Locate the cell with the specified text and output its [X, Y] center coordinate. 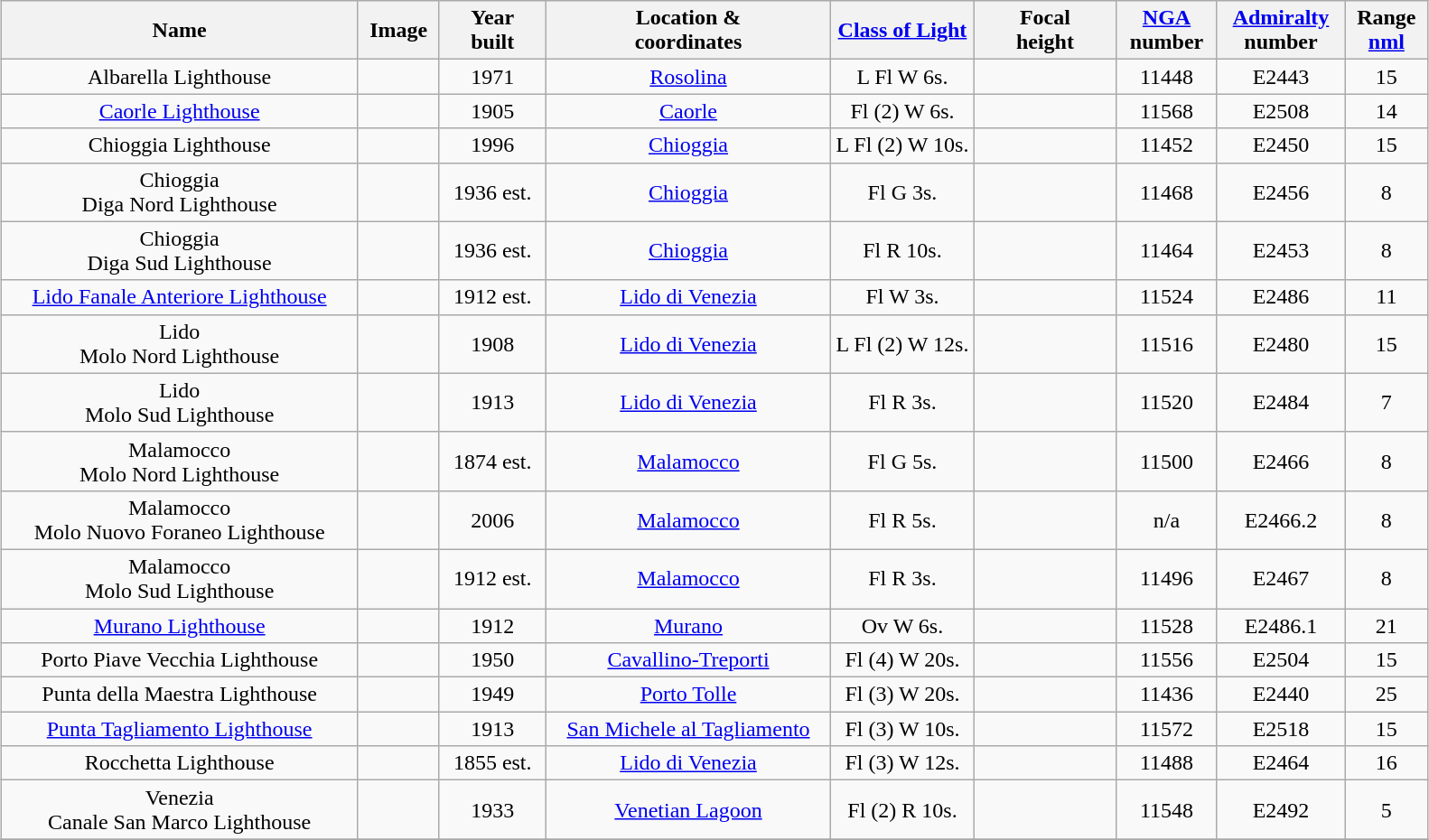
1950 [492, 660]
L Fl W 6s. [902, 77]
11468 [1167, 191]
E2504 [1281, 660]
2006 [492, 520]
E2467 [1281, 578]
1971 [492, 77]
Rosolina [688, 77]
Name [179, 31]
E2466.2 [1281, 520]
LidoMolo Nord Lighthouse [179, 343]
Fl G 3s. [902, 191]
E2508 [1281, 111]
Fl W 3s. [902, 297]
L Fl (2) W 10s. [902, 145]
1905 [492, 111]
11568 [1167, 111]
Rocchetta Lighthouse [179, 763]
Porto Piave Vecchia Lighthouse [179, 660]
11548 [1167, 809]
Admiraltynumber [1281, 31]
11572 [1167, 729]
n/a [1167, 520]
11 [1387, 297]
1996 [492, 145]
Class of Light [902, 31]
LidoMolo Sud Lighthouse [179, 403]
ChioggiaDiga Sud Lighthouse [179, 251]
MalamoccoMolo Sud Lighthouse [179, 578]
VeneziaCanale San Marco Lighthouse [179, 809]
1912 [492, 626]
L Fl (2) W 12s. [902, 343]
Cavallino-Treporti [688, 660]
11556 [1167, 660]
11448 [1167, 77]
ChioggiaDiga Nord Lighthouse [179, 191]
11520 [1167, 403]
Fl G 5s. [902, 461]
E2484 [1281, 403]
11452 [1167, 145]
Fl (3) W 20s. [902, 695]
Murano Lighthouse [179, 626]
E2450 [1281, 145]
7 [1387, 403]
Murano [688, 626]
Fl R 5s. [902, 520]
25 [1387, 695]
11500 [1167, 461]
Fl (2) W 6s. [902, 111]
E2464 [1281, 763]
Fl (3) W 10s. [902, 729]
E2466 [1281, 461]
11464 [1167, 251]
Punta della Maestra Lighthouse [179, 695]
Fl (4) W 20s. [902, 660]
11496 [1167, 578]
Porto Tolle [688, 695]
1949 [492, 695]
Rangenml [1387, 31]
11488 [1167, 763]
Location & coordinates [688, 31]
E2492 [1281, 809]
Punta Tagliamento Lighthouse [179, 729]
11528 [1167, 626]
E2486.1 [1281, 626]
E2443 [1281, 77]
Caorle Lighthouse [179, 111]
E2453 [1281, 251]
1855 est. [492, 763]
1933 [492, 809]
16 [1387, 763]
Venetian Lagoon [688, 809]
Caorle [688, 111]
1874 est. [492, 461]
Albarella Lighthouse [179, 77]
MalamoccoMolo Nuovo Foraneo Lighthouse [179, 520]
1908 [492, 343]
11516 [1167, 343]
Ov W 6s. [902, 626]
E2480 [1281, 343]
Fl (3) W 12s. [902, 763]
E2456 [1281, 191]
11436 [1167, 695]
14 [1387, 111]
E2486 [1281, 297]
Lido Fanale Anteriore Lighthouse [179, 297]
E2440 [1281, 695]
E2518 [1281, 729]
11524 [1167, 297]
Image [398, 31]
MalamoccoMolo Nord Lighthouse [179, 461]
Fl R 10s. [902, 251]
NGAnumber [1167, 31]
5 [1387, 809]
San Michele al Tagliamento [688, 729]
Fl (2) R 10s. [902, 809]
Chioggia Lighthouse [179, 145]
Focalheight [1045, 31]
21 [1387, 626]
Yearbuilt [492, 31]
